Output the [x, y] coordinate of the center of the cell containing the given text.  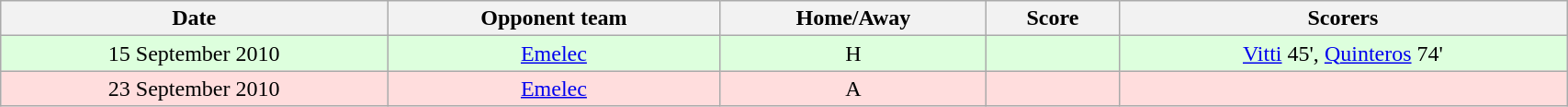
Date [195, 18]
Home/Away [852, 18]
H [852, 53]
Score [1053, 18]
Opponent team [555, 18]
A [852, 89]
Vitti 45', Quinteros 74' [1343, 53]
Scorers [1343, 18]
15 September 2010 [195, 53]
23 September 2010 [195, 89]
